Search for the cell housing the specified text and yield its [x, y] center coordinate. 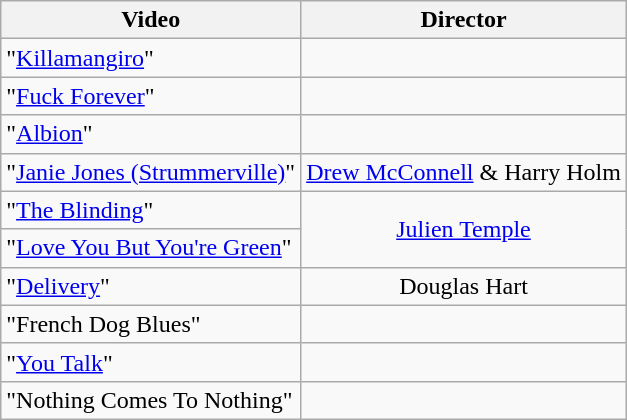
Julien Temple [464, 229]
"Killamangiro" [151, 58]
"Fuck Forever" [151, 96]
Director [464, 20]
"The Blinding" [151, 210]
"Love You But You're Green" [151, 248]
"Delivery" [151, 286]
"Albion" [151, 134]
Douglas Hart [464, 286]
"Nothing Comes To Nothing" [151, 400]
"Janie Jones (Strummerville)" [151, 172]
"French Dog Blues" [151, 324]
Video [151, 20]
Drew McConnell & Harry Holm [464, 172]
"You Talk" [151, 362]
